Identify which cell holds the provided text, then report its [x, y] central coordinate. 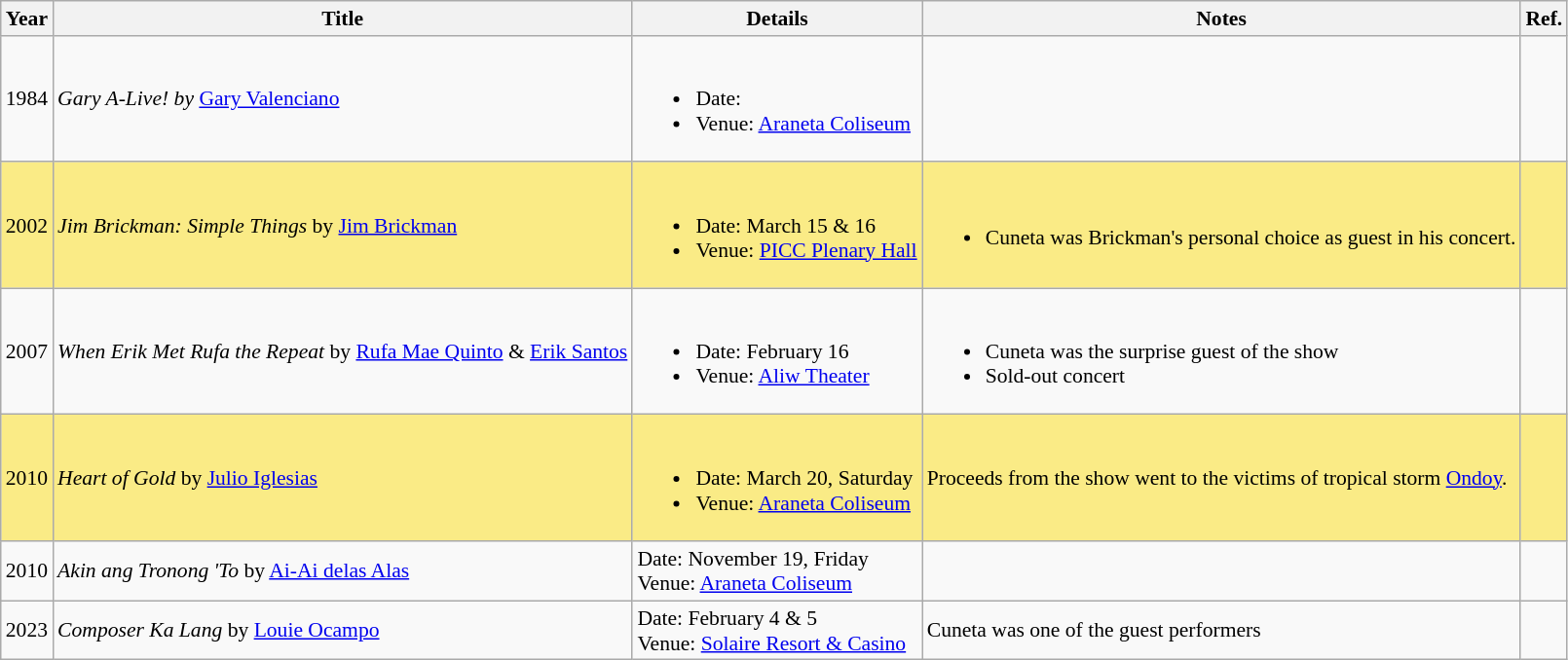
Composer Ka Lang by Louie Ocampo [343, 631]
Proceeds from the show went to the victims of tropical storm Ondoy. [1221, 478]
Date: March 20, SaturdayVenue: Araneta Coliseum [777, 478]
2007 [27, 351]
Date: March 15 & 16Venue: PICC Plenary Hall [777, 226]
Ref. [1544, 18]
When Erik Met Rufa the Repeat by Rufa Mae Quinto & Erik Santos [343, 351]
2023 [27, 631]
Year [27, 18]
Cuneta was one of the guest performers [1221, 631]
Date:Venue: Araneta Coliseum [777, 99]
Details [777, 18]
2002 [27, 226]
Date: February 4 & 5Venue: Solaire Resort & Casino [777, 631]
Akin ang Tronong 'To by Ai-Ai delas Alas [343, 570]
Gary A-Live! by Gary Valenciano [343, 99]
Jim Brickman: Simple Things by Jim Brickman [343, 226]
1984 [27, 99]
Date: November 19, FridayVenue: Araneta Coliseum [777, 570]
Notes [1221, 18]
Title [343, 18]
Cuneta was Brickman's personal choice as guest in his concert. [1221, 226]
Heart of Gold by Julio Iglesias [343, 478]
Cuneta was the surprise guest of the showSold-out concert [1221, 351]
Date: February 16Venue: Aliw Theater [777, 351]
